Detect which cell encompasses the target text, then output its [x, y] center coordinate. 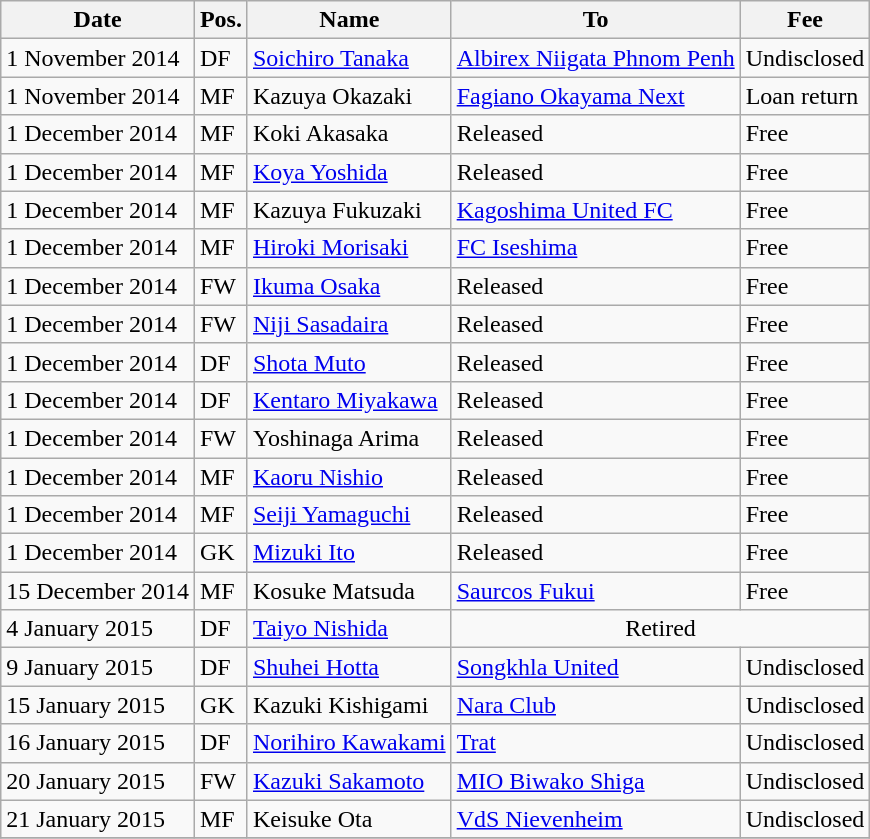
Keisuke Ota [349, 819]
Kazuki Sakamoto [349, 781]
To [596, 20]
21 January 2015 [98, 819]
Loan return [805, 96]
20 January 2015 [98, 781]
Pos. [220, 20]
Fee [805, 20]
Taiyo Nishida [349, 629]
Ikuma Osaka [349, 286]
Niji Sasadaira [349, 324]
FC Iseshima [596, 248]
Name [349, 20]
4 January 2015 [98, 629]
Albirex Niigata Phnom Penh [596, 58]
Retired [660, 629]
MIO Biwako Shiga [596, 781]
Kentaro Miyakawa [349, 400]
Seiji Yamaguchi [349, 515]
Hiroki Morisaki [349, 248]
Saurcos Fukui [596, 591]
Mizuki Ito [349, 553]
Kazuki Kishigami [349, 705]
Songkhla United [596, 667]
Date [98, 20]
Norihiro Kawakami [349, 743]
Kagoshima United FC [596, 210]
Trat [596, 743]
9 January 2015 [98, 667]
15 December 2014 [98, 591]
Kazuya Fukuzaki [349, 210]
Koya Yoshida [349, 172]
Kosuke Matsuda [349, 591]
16 January 2015 [98, 743]
Soichiro Tanaka [349, 58]
15 January 2015 [98, 705]
Shuhei Hotta [349, 667]
Kazuya Okazaki [349, 96]
Fagiano Okayama Next [596, 96]
Yoshinaga Arima [349, 438]
Koki Akasaka [349, 134]
Nara Club [596, 705]
VdS Nievenheim [596, 819]
Shota Muto [349, 362]
Kaoru Nishio [349, 477]
